For the text-containing cell, return its midpoint in (x, y) coordinate format. 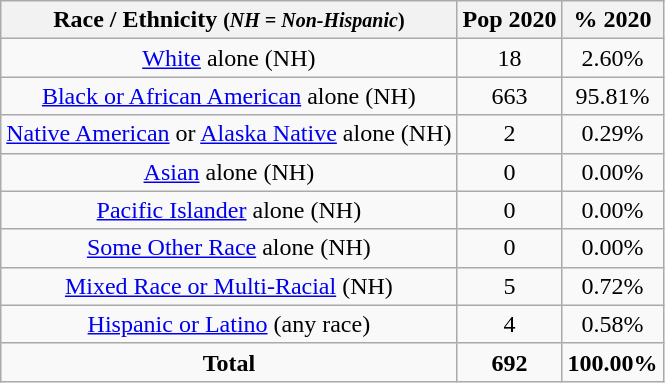
Total (229, 362)
% 2020 (612, 20)
White alone (NH) (229, 58)
Some Other Race alone (NH) (229, 248)
Black or African American alone (NH) (229, 96)
4 (510, 324)
100.00% (612, 362)
5 (510, 286)
2 (510, 134)
0.29% (612, 134)
Native American or Alaska Native alone (NH) (229, 134)
Pop 2020 (510, 20)
Asian alone (NH) (229, 172)
692 (510, 362)
663 (510, 96)
0.58% (612, 324)
0.72% (612, 286)
18 (510, 58)
Hispanic or Latino (any race) (229, 324)
Pacific Islander alone (NH) (229, 210)
Mixed Race or Multi-Racial (NH) (229, 286)
Race / Ethnicity (NH = Non-Hispanic) (229, 20)
2.60% (612, 58)
95.81% (612, 96)
